Return the [x, y] coordinate for the center point of the cell that contains the specified text.  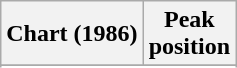
Peakposition [189, 34]
Chart (1986) [72, 34]
